Search for the cell housing the specified text and yield its [x, y] center coordinate. 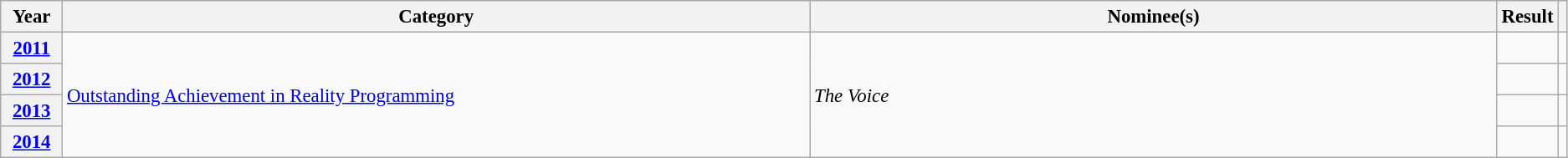
Result [1528, 17]
Outstanding Achievement in Reality Programming [437, 95]
Year [32, 17]
2014 [32, 142]
2012 [32, 79]
2011 [32, 48]
2013 [32, 111]
Nominee(s) [1153, 17]
Category [437, 17]
The Voice [1153, 95]
